Locate the cell with the specified text and output its [x, y] center coordinate. 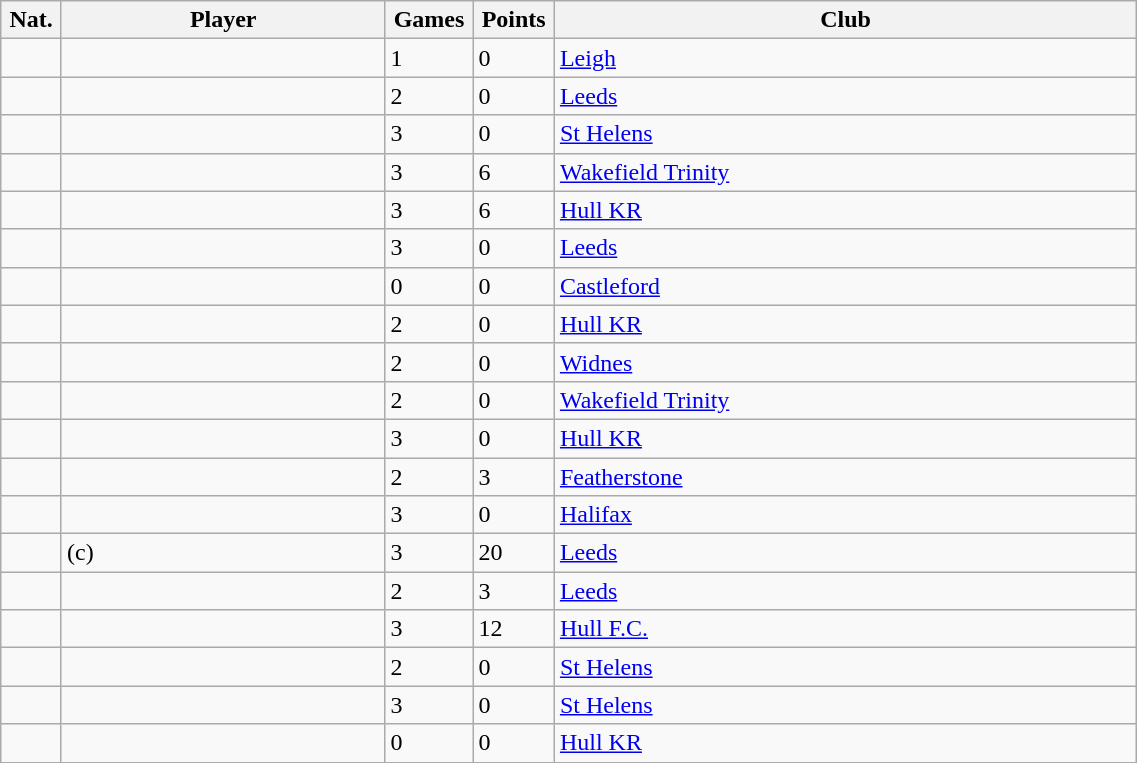
Club [845, 20]
Nat. [32, 20]
12 [514, 629]
Games [429, 20]
Widnes [845, 362]
1 [429, 58]
Leigh [845, 58]
20 [514, 553]
Hull F.C. [845, 629]
Player [223, 20]
Halifax [845, 515]
Castleford [845, 286]
Points [514, 20]
(c) [223, 553]
Featherstone [845, 477]
